From the cell containing the given text, extract its center point as (X, Y) coordinate. 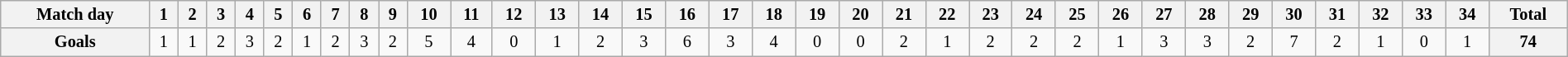
33 (1424, 14)
Match day (75, 14)
Total (1528, 14)
74 (1528, 42)
22 (947, 14)
18 (773, 14)
9 (394, 14)
12 (514, 14)
10 (428, 14)
17 (730, 14)
30 (1293, 14)
25 (1077, 14)
23 (991, 14)
29 (1250, 14)
28 (1207, 14)
34 (1467, 14)
16 (687, 14)
31 (1337, 14)
32 (1380, 14)
15 (643, 14)
20 (860, 14)
8 (364, 14)
Goals (75, 42)
27 (1164, 14)
11 (471, 14)
14 (600, 14)
19 (817, 14)
21 (904, 14)
13 (557, 14)
26 (1121, 14)
24 (1034, 14)
